Return the [X, Y] coordinate for the center point of the cell that contains the specified text.  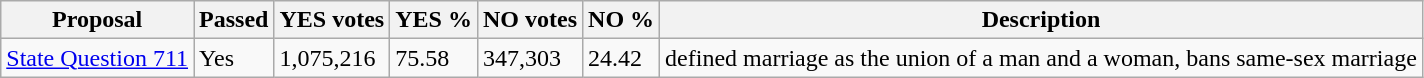
Yes [234, 58]
Description [1042, 20]
State Question 711 [98, 58]
1,075,216 [332, 58]
YES votes [332, 20]
75.58 [434, 58]
347,303 [530, 58]
YES % [434, 20]
NO % [622, 20]
24.42 [622, 58]
defined marriage as the union of a man and a woman, bans same-sex marriage [1042, 58]
Passed [234, 20]
Proposal [98, 20]
NO votes [530, 20]
